Locate the cell with the specified text and output its (X, Y) center coordinate. 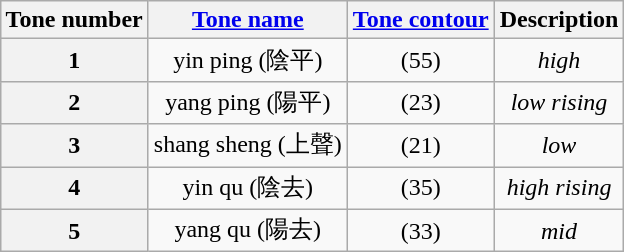
high rising (559, 188)
2 (74, 102)
yang ping (陽平) (248, 102)
yin ping (陰平) (248, 60)
mid (559, 230)
low rising (559, 102)
Description (559, 20)
Tone name (248, 20)
shang sheng (上聲) (248, 146)
1 (74, 60)
4 (74, 188)
high (559, 60)
(55) (420, 60)
(21) (420, 146)
yin qu (陰去) (248, 188)
(35) (420, 188)
5 (74, 230)
yang qu (陽去) (248, 230)
low (559, 146)
Tone number (74, 20)
Tone contour (420, 20)
(23) (420, 102)
3 (74, 146)
(33) (420, 230)
